Determine the (X, Y) coordinate at the center of the cell enclosing the given text.  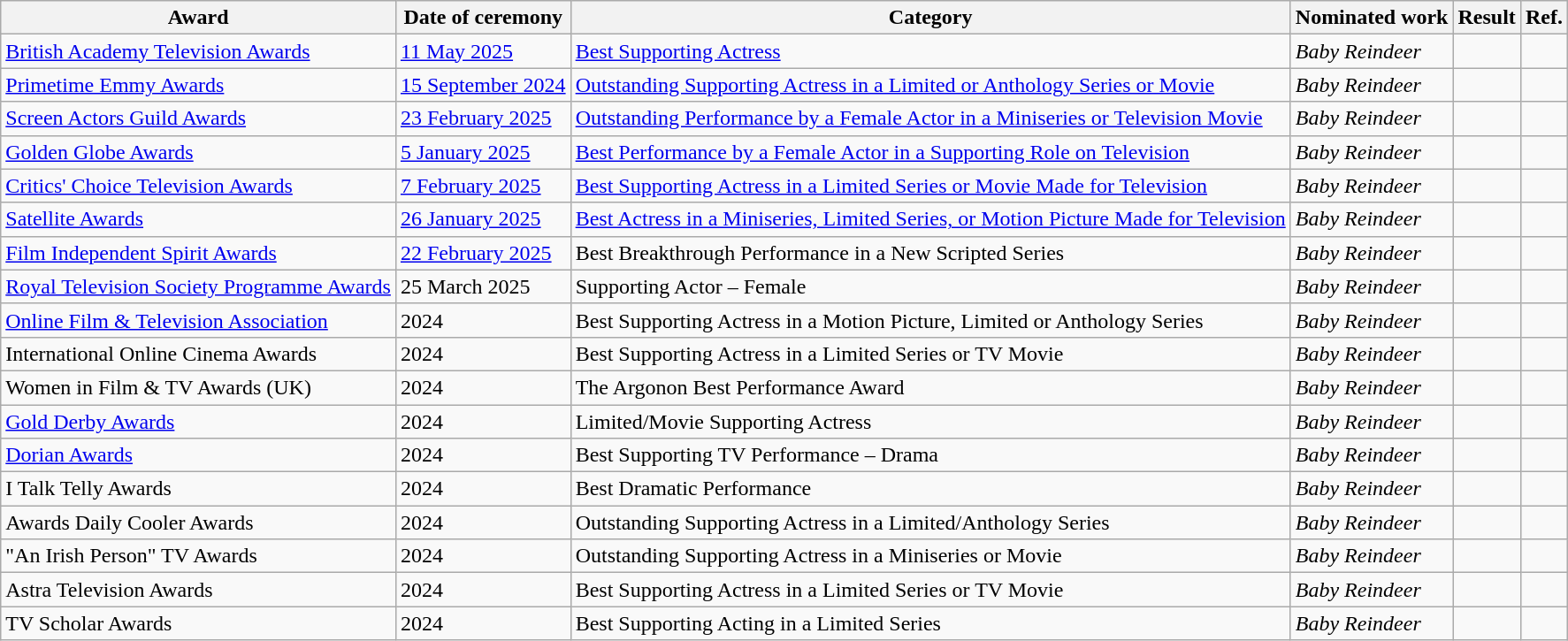
Limited/Movie Supporting Actress (930, 422)
Screen Actors Guild Awards (198, 118)
Best Supporting TV Performance – Drama (930, 455)
Golden Globe Awards (198, 152)
5 January 2025 (483, 152)
25 March 2025 (483, 286)
Best Supporting Actress in a Limited Series or Movie Made for Television (930, 186)
Result (1487, 18)
Astra Television Awards (198, 590)
Satellite Awards (198, 219)
22 February 2025 (483, 253)
Primetime Emmy Awards (198, 85)
7 February 2025 (483, 186)
Royal Television Society Programme Awards (198, 286)
Supporting Actor – Female (930, 286)
Online Film & Television Association (198, 320)
I Talk Telly Awards (198, 489)
26 January 2025 (483, 219)
Best Supporting Actress in a Motion Picture, Limited or Anthology Series (930, 320)
Nominated work (1372, 18)
Ref. (1544, 18)
"An Irish Person" TV Awards (198, 556)
Category (930, 18)
British Academy Television Awards (198, 51)
Best Actress in a Miniseries, Limited Series, or Motion Picture Made for Television (930, 219)
Outstanding Supporting Actress in a Miniseries or Movie (930, 556)
Critics' Choice Television Awards (198, 186)
International Online Cinema Awards (198, 354)
Film Independent Spirit Awards (198, 253)
Best Supporting Acting in a Limited Series (930, 623)
Best Performance by a Female Actor in a Supporting Role on Television (930, 152)
11 May 2025 (483, 51)
Date of ceremony (483, 18)
15 September 2024 (483, 85)
TV Scholar Awards (198, 623)
Award (198, 18)
Best Dramatic Performance (930, 489)
Best Supporting Actress (930, 51)
Gold Derby Awards (198, 422)
Women in Film & TV Awards (UK) (198, 387)
The Argonon Best Performance Award (930, 387)
Awards Daily Cooler Awards (198, 523)
Best Breakthrough Performance in a New Scripted Series (930, 253)
Outstanding Supporting Actress in a Limited/Anthology Series (930, 523)
Outstanding Supporting Actress in a Limited or Anthology Series or Movie (930, 85)
Dorian Awards (198, 455)
Outstanding Performance by a Female Actor in a Miniseries or Television Movie (930, 118)
23 February 2025 (483, 118)
